For the text-containing cell, return its midpoint in (x, y) coordinate format. 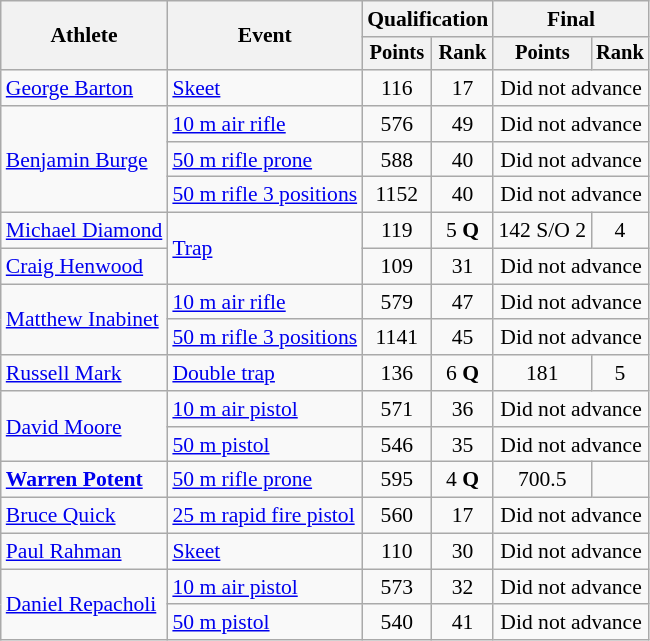
116 (396, 88)
109 (396, 267)
573 (396, 587)
181 (542, 373)
4 Q (462, 480)
5 (620, 373)
30 (462, 552)
Warren Potent (84, 480)
588 (396, 160)
Daniel Repacholi (84, 604)
6 Q (462, 373)
Athlete (84, 36)
32 (462, 587)
George Barton (84, 88)
Bruce Quick (84, 516)
136 (396, 373)
579 (396, 302)
5 Q (462, 231)
Double trap (264, 373)
Trap (264, 248)
4 (620, 231)
560 (396, 516)
Matthew Inabinet (84, 320)
546 (396, 445)
1152 (396, 195)
595 (396, 480)
700.5 (542, 480)
110 (396, 552)
31 (462, 267)
Final (570, 19)
Michael Diamond (84, 231)
576 (396, 124)
49 (462, 124)
540 (396, 623)
Craig Henwood (84, 267)
Russell Mark (84, 373)
Paul Rahman (84, 552)
41 (462, 623)
35 (462, 445)
142 S/O 2 (542, 231)
Event (264, 36)
45 (462, 338)
Qualification (428, 19)
1141 (396, 338)
47 (462, 302)
Benjamin Burge (84, 160)
36 (462, 409)
119 (396, 231)
David Moore (84, 426)
571 (396, 409)
25 m rapid fire pistol (264, 516)
